Scan for the cell matching the given text and deliver its [X, Y] coordinate at center. 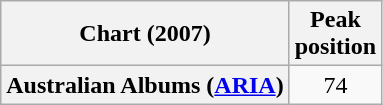
74 [335, 85]
Chart (2007) [145, 34]
Peakposition [335, 34]
Australian Albums (ARIA) [145, 85]
